Search for the cell housing the specified text and yield its (X, Y) center coordinate. 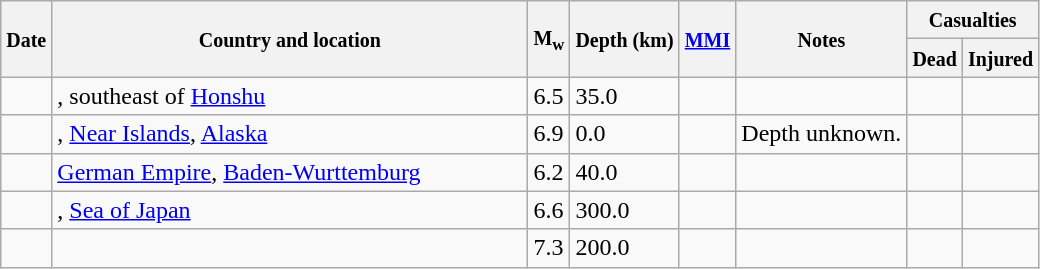
300.0 (624, 210)
Casualties (973, 20)
Country and location (290, 39)
40.0 (624, 172)
MMI (708, 39)
0.0 (624, 134)
7.3 (549, 248)
Notes (822, 39)
German Empire, Baden-Wurttemburg (290, 172)
, Sea of Japan (290, 210)
35.0 (624, 96)
Mw (549, 39)
6.2 (549, 172)
, southeast of Honshu (290, 96)
6.9 (549, 134)
Dead (935, 58)
Injured (1000, 58)
Depth unknown. (822, 134)
6.5 (549, 96)
Date (26, 39)
, Near Islands, Alaska (290, 134)
6.6 (549, 210)
200.0 (624, 248)
Depth (km) (624, 39)
